From the cell containing the given text, extract its center point as (X, Y) coordinate. 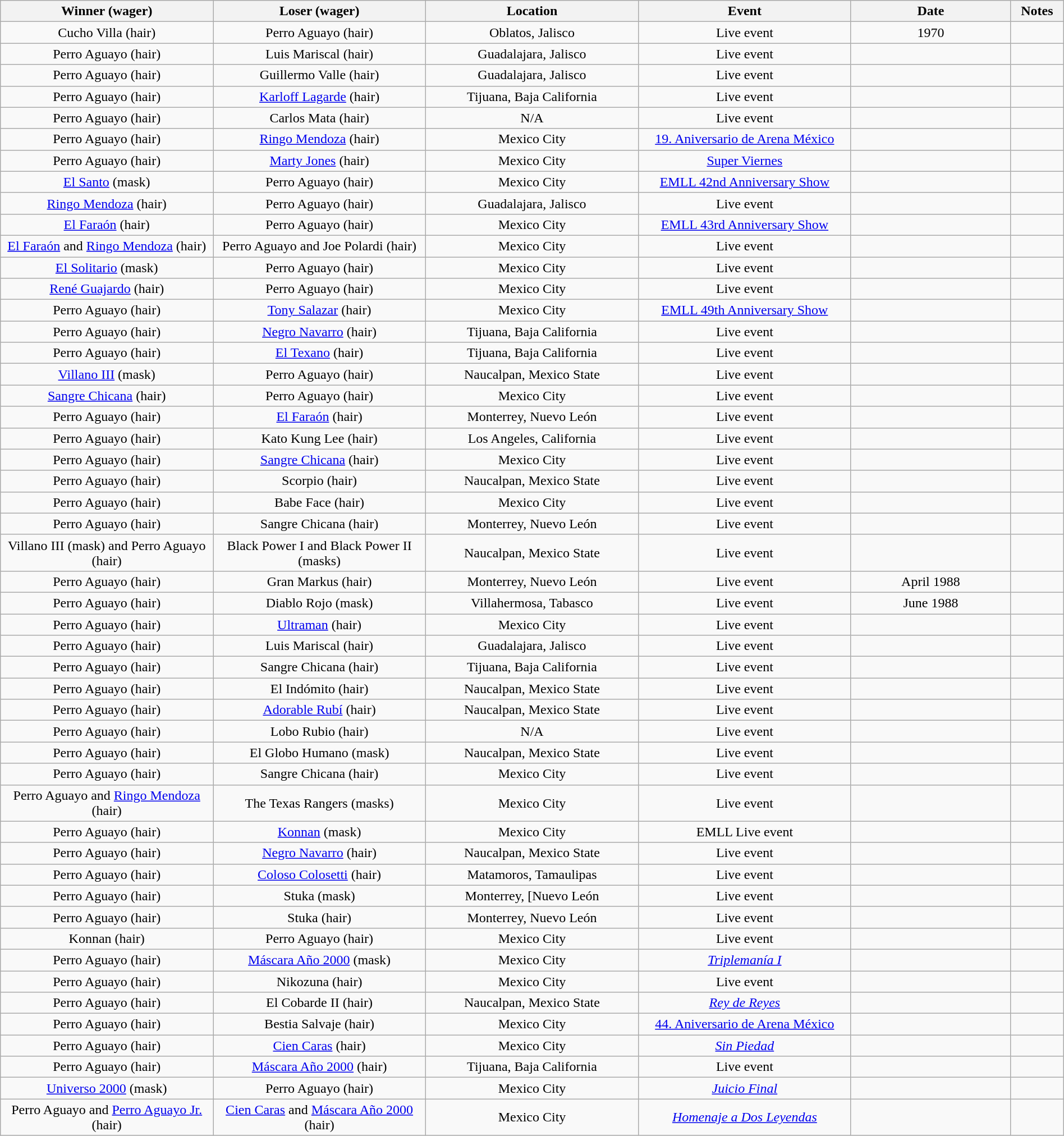
Carlos Mata (hair) (320, 118)
Coloso Colosetti (hair) (320, 874)
Babe Face (hair) (320, 502)
EMLL Live event (744, 832)
El Faraón and Ringo Mendoza (hair) (107, 246)
19. Aniversario de Arena México (744, 139)
EMLL 49th Anniversary Show (744, 310)
Juicio Final (744, 1088)
Nikozuna (hair) (320, 982)
Scorpio (hair) (320, 481)
Tony Salazar (hair) (320, 310)
Cien Caras (hair) (320, 1046)
Monterrey, [Nuevo León (532, 896)
Perro Aguayo and Perro Aguayo Jr. (hair) (107, 1117)
Kato Kung Lee (hair) (320, 438)
Triplemanía I (744, 960)
El Cobarde II (hair) (320, 1003)
Black Power I and Black Power II (masks) (320, 552)
Sin Piedad (744, 1046)
Rey de Reyes (744, 1003)
Marty Jones (hair) (320, 161)
Winner (wager) (107, 11)
Guillermo Valle (hair) (320, 75)
EMLL 43rd Anniversary Show (744, 225)
Lobo Rubio (hair) (320, 731)
Villano III (mask) (107, 374)
Los Angeles, California (532, 438)
Event (744, 11)
The Texas Rangers (masks) (320, 803)
El Santo (mask) (107, 182)
Oblatos, Jalisco (532, 33)
Stuka (hair) (320, 917)
1970 (930, 33)
Konnan (hair) (107, 938)
Máscara Año 2000 (mask) (320, 960)
Loser (wager) (320, 11)
René Guajardo (hair) (107, 289)
EMLL 42nd Anniversary Show (744, 182)
El Texano (hair) (320, 353)
Ultraman (hair) (320, 625)
Máscara Año 2000 (hair) (320, 1067)
Location (532, 11)
El Indómito (hair) (320, 689)
Bestia Salvaje (hair) (320, 1024)
June 1988 (930, 603)
Homenaje a Dos Leyendas (744, 1117)
El Solitario (mask) (107, 268)
Date (930, 11)
El Globo Humano (mask) (320, 753)
Karloff Lagarde (hair) (320, 97)
Perro Aguayo and Joe Polardi (hair) (320, 246)
Matamoros, Tamaulipas (532, 874)
Notes (1037, 11)
Cucho Villa (hair) (107, 33)
Konnan (mask) (320, 832)
Cien Caras and Máscara Año 2000 (hair) (320, 1117)
April 1988 (930, 581)
Perro Aguayo and Ringo Mendoza (hair) (107, 803)
44. Aniversario de Arena México (744, 1024)
Gran Markus (hair) (320, 581)
Universo 2000 (mask) (107, 1088)
Stuka (mask) (320, 896)
Super Viernes (744, 161)
Diablo Rojo (mask) (320, 603)
Adorable Rubí (hair) (320, 710)
Villano III (mask) and Perro Aguayo (hair) (107, 552)
Villahermosa, Tabasco (532, 603)
